Identify which cell holds the provided text, then report its (x, y) central coordinate. 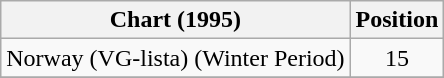
Chart (1995) (176, 20)
15 (397, 58)
Position (397, 20)
Norway (VG-lista) (Winter Period) (176, 58)
